From the cell containing the given text, extract its center point as (X, Y) coordinate. 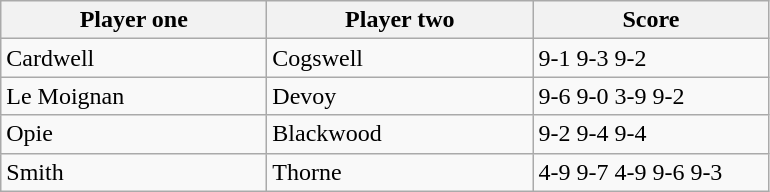
9-2 9-4 9-4 (651, 134)
Thorne (400, 172)
Le Moignan (134, 96)
Cardwell (134, 58)
Devoy (400, 96)
Blackwood (400, 134)
Smith (134, 172)
Player two (400, 20)
9-6 9-0 3-9 9-2 (651, 96)
9-1 9-3 9-2 (651, 58)
4-9 9-7 4-9 9-6 9-3 (651, 172)
Opie (134, 134)
Cogswell (400, 58)
Player one (134, 20)
Score (651, 20)
